Extract the (X, Y) coordinate from the center of the cell holding the provided text.  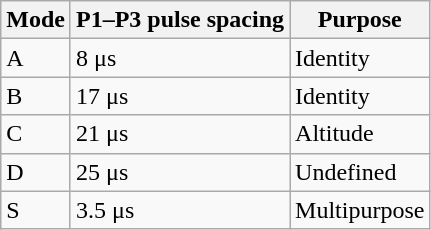
D (36, 172)
C (36, 134)
S (36, 210)
17 μs (180, 96)
P1–P3 pulse spacing (180, 20)
Undefined (360, 172)
25 μs (180, 172)
3.5 μs (180, 210)
A (36, 58)
Altitude (360, 134)
Multipurpose (360, 210)
B (36, 96)
Mode (36, 20)
8 μs (180, 58)
21 μs (180, 134)
Purpose (360, 20)
